Find where the given text appears and provide that cell's center as [X, Y] coordinate. 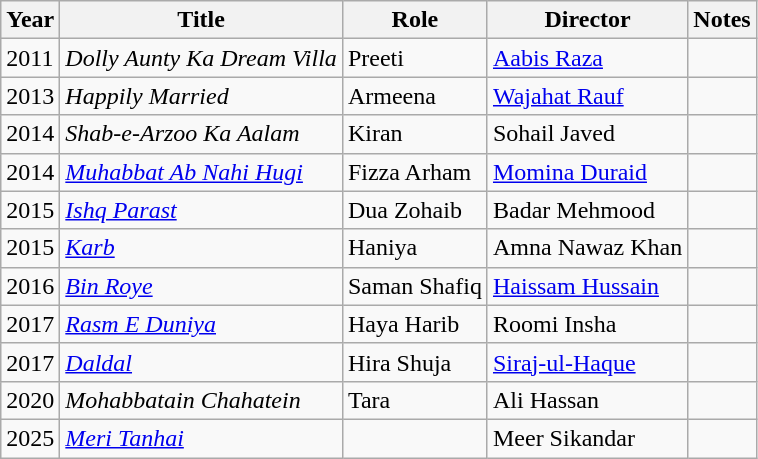
Kiran [414, 134]
Sohail Javed [587, 134]
Momina Duraid [587, 172]
Happily Married [202, 96]
Roomi Insha [587, 324]
Director [587, 20]
Badar Mehmood [587, 210]
Haya Harib [414, 324]
Muhabbat Ab Nahi Hugi [202, 172]
Notes [722, 20]
Title [202, 20]
Preeti [414, 58]
Amna Nawaz Khan [587, 248]
Aabis Raza [587, 58]
Dua Zohaib [414, 210]
Hira Shuja [414, 362]
Rasm E Duniya [202, 324]
Tara [414, 400]
2013 [30, 96]
Daldal [202, 362]
2025 [30, 438]
Shab-e-Arzoo Ka Aalam [202, 134]
Karb [202, 248]
Role [414, 20]
Wajahat Rauf [587, 96]
2020 [30, 400]
2011 [30, 58]
Mohabbatain Chahatein [202, 400]
Siraj-ul-Haque [587, 362]
Year [30, 20]
Ali Hassan [587, 400]
Haissam Hussain [587, 286]
Haniya [414, 248]
Meer Sikandar [587, 438]
Meri Tanhai [202, 438]
Saman Shafiq [414, 286]
Bin Roye [202, 286]
Ishq Parast [202, 210]
Dolly Aunty Ka Dream Villa [202, 58]
2016 [30, 286]
Armeena [414, 96]
Fizza Arham [414, 172]
